Search for the cell housing the specified text and yield its (x, y) center coordinate. 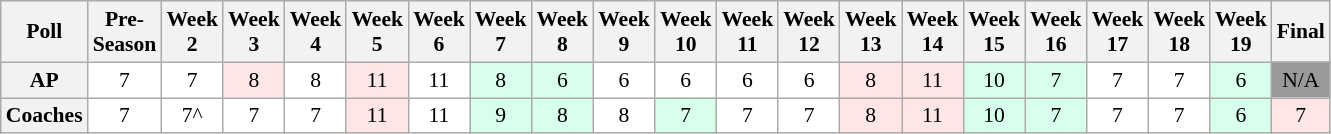
Pre-Season (125, 32)
9 (501, 116)
Week11 (748, 32)
Week14 (933, 32)
Week16 (1056, 32)
Week4 (316, 32)
Week3 (254, 32)
Week19 (1241, 32)
Week7 (501, 32)
Week17 (1118, 32)
Week6 (439, 32)
Final (1301, 32)
Week2 (192, 32)
N/A (1301, 80)
Week18 (1179, 32)
Week15 (994, 32)
Week13 (871, 32)
7^ (192, 116)
Week5 (377, 32)
Week8 (562, 32)
Week10 (686, 32)
Week12 (809, 32)
Week9 (624, 32)
Poll (44, 32)
AP (44, 80)
Coaches (44, 116)
